Extract the (x, y) coordinate from the center of the cell holding the provided text.  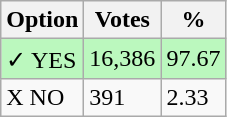
2.33 (194, 97)
16,386 (122, 59)
X NO (42, 97)
391 (122, 97)
% (194, 20)
Votes (122, 20)
97.67 (194, 59)
Option (42, 20)
✓ YES (42, 59)
